From the cell containing the given text, extract its center point as (x, y) coordinate. 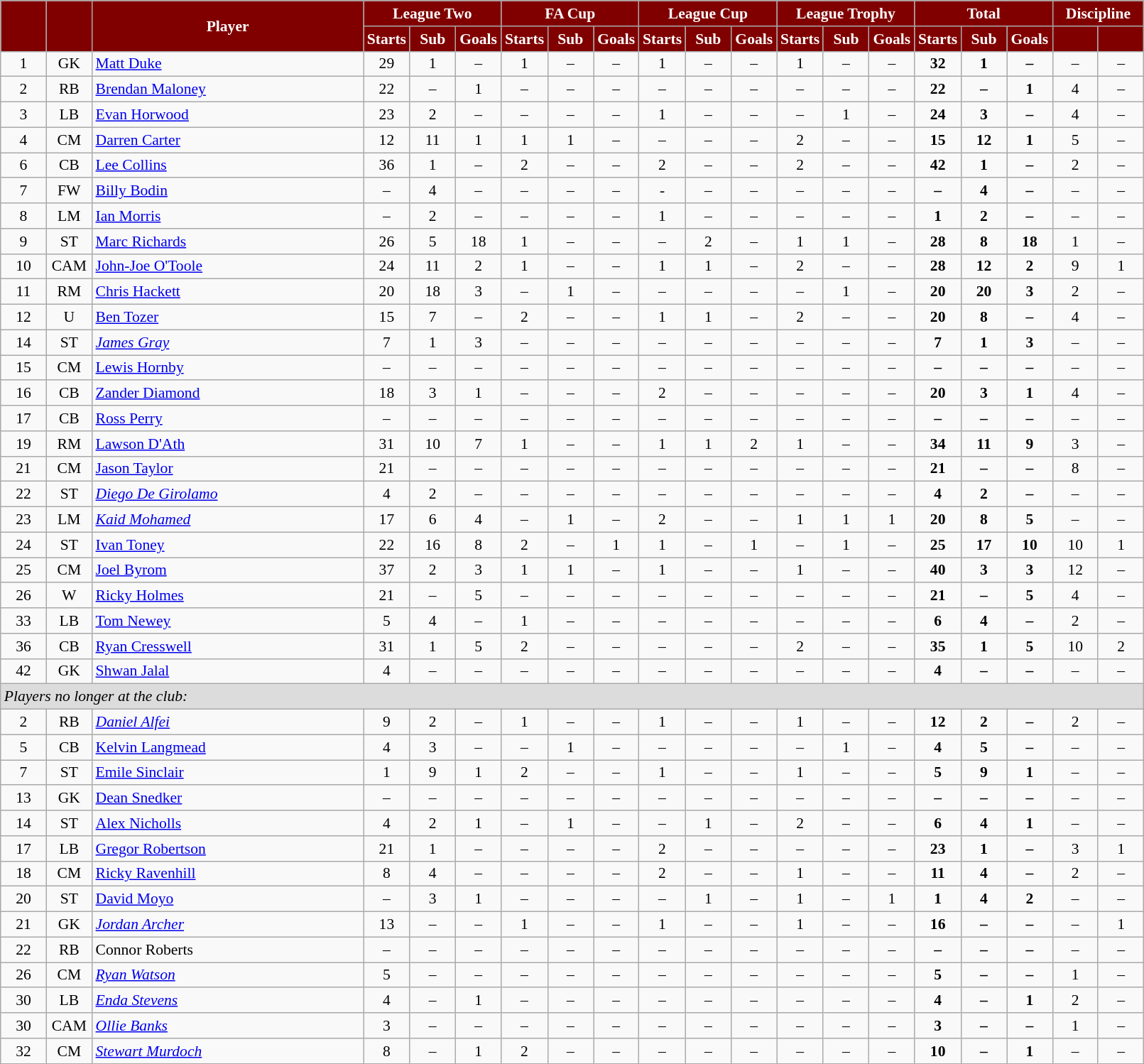
40 (937, 570)
Connor Roberts (228, 950)
Shwan Jalal (228, 671)
Stewart Murdoch (228, 1051)
33 (23, 621)
Player (228, 26)
Ricky Holmes (228, 596)
Evan Horwood (228, 115)
FA Cup (570, 13)
Jordan Archer (228, 925)
Brendan Maloney (228, 89)
- (662, 191)
Alex Nicholls (228, 823)
Discipline (1098, 13)
29 (386, 64)
Darren Carter (228, 140)
19 (23, 444)
Ian Morris (228, 216)
W (69, 596)
Zander Diamond (228, 393)
Daniel Alfei (228, 722)
John-Joe O'Toole (228, 266)
Total (984, 13)
Lee Collins (228, 165)
Enda Stevens (228, 1001)
Emile Sinclair (228, 773)
Chris Hackett (228, 292)
Kaid Mohamed (228, 520)
League Cup (708, 13)
Lewis Hornby (228, 368)
League Two (432, 13)
David Moyo (228, 899)
Gregor Robertson (228, 849)
Jason Taylor (228, 469)
Ross Perry (228, 418)
Ollie Banks (228, 1026)
Ryan Cresswell (228, 646)
James Gray (228, 342)
Ivan Toney (228, 545)
Kelvin Langmead (228, 747)
Marc Richards (228, 241)
35 (937, 646)
U (69, 317)
Players no longer at the club: (572, 697)
Ben Tozer (228, 317)
34 (937, 444)
Ryan Watson (228, 975)
Joel Byrom (228, 570)
Dean Snedker (228, 798)
Diego De Girolamo (228, 494)
Ricky Ravenhill (228, 874)
Tom Newey (228, 621)
Billy Bodin (228, 191)
Matt Duke (228, 64)
Lawson D'Ath (228, 444)
37 (386, 570)
FW (69, 191)
League Trophy (846, 13)
